Pinpoint the cell where the given text exists, returning its (x, y) midpoint coordinate. 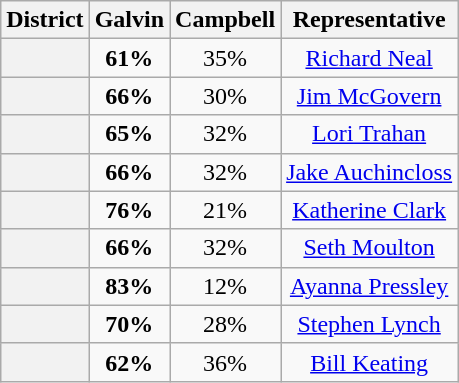
70% (129, 324)
Jake Auchincloss (370, 172)
12% (226, 286)
61% (129, 58)
28% (226, 324)
76% (129, 210)
Jim McGovern (370, 96)
Seth Moulton (370, 248)
Ayanna Pressley (370, 286)
Lori Trahan (370, 134)
62% (129, 362)
Campbell (226, 20)
Galvin (129, 20)
Stephen Lynch (370, 324)
65% (129, 134)
Richard Neal (370, 58)
21% (226, 210)
Bill Keating (370, 362)
35% (226, 58)
36% (226, 362)
District (45, 20)
30% (226, 96)
Representative (370, 20)
83% (129, 286)
Katherine Clark (370, 210)
